For the text-containing cell, return its midpoint in [X, Y] coordinate format. 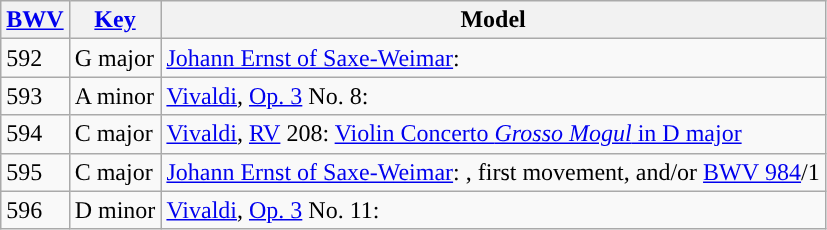
G major [115, 58]
Key [115, 20]
594 [35, 134]
Model [493, 20]
593 [35, 96]
A minor [115, 96]
Johann Ernst of Saxe-Weimar: [493, 58]
D minor [115, 210]
Vivaldi, Op. 3 No. 11: [493, 210]
595 [35, 172]
Vivaldi, RV 208: Violin Concerto Grosso Mogul in D major [493, 134]
596 [35, 210]
592 [35, 58]
Vivaldi, Op. 3 No. 8: [493, 96]
Johann Ernst of Saxe-Weimar: , first movement, and/or BWV 984/1 [493, 172]
BWV [35, 20]
